Output the (x, y) coordinate of the center of the cell containing the given text.  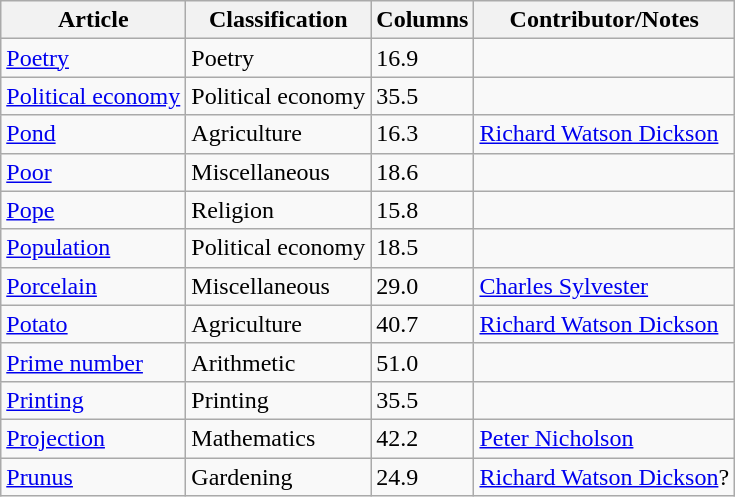
42.2 (422, 438)
16.9 (422, 58)
16.3 (422, 134)
40.7 (422, 324)
Prunus (94, 477)
51.0 (422, 362)
Potato (94, 324)
Mathematics (278, 438)
Charles Sylvester (604, 286)
Population (94, 248)
Arithmetic (278, 362)
Projection (94, 438)
29.0 (422, 286)
24.9 (422, 477)
Porcelain (94, 286)
Pond (94, 134)
Gardening (278, 477)
18.6 (422, 172)
Prime number (94, 362)
Article (94, 20)
Columns (422, 20)
15.8 (422, 210)
Poor (94, 172)
Religion (278, 210)
Contributor/Notes (604, 20)
18.5 (422, 248)
Classification (278, 20)
Richard Watson Dickson? (604, 477)
Peter Nicholson (604, 438)
Pope (94, 210)
